Return [x, y] of the center of cell containing provided text 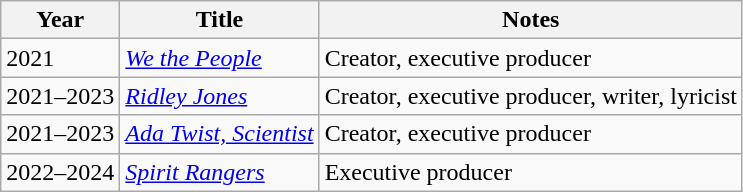
Ada Twist, Scientist [220, 134]
2022–2024 [60, 172]
Executive producer [530, 172]
Title [220, 20]
Year [60, 20]
Notes [530, 20]
2021 [60, 58]
Spirit Rangers [220, 172]
We the People [220, 58]
Ridley Jones [220, 96]
Creator, executive producer, writer, lyricist [530, 96]
